Locate the cell with the specified text and output its (X, Y) center coordinate. 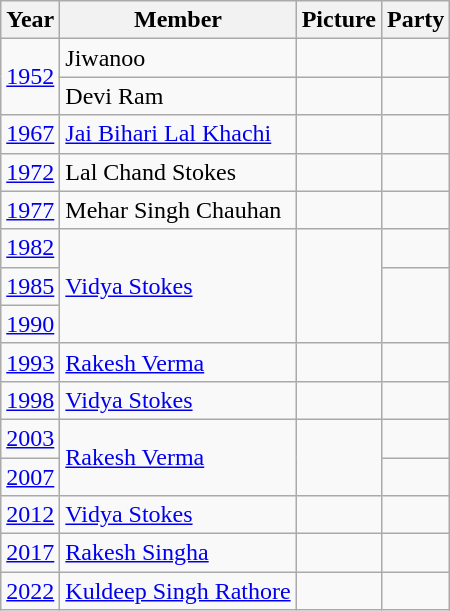
Party (415, 20)
2017 (30, 553)
Jai Bihari Lal Khachi (178, 134)
Mehar Singh Chauhan (178, 210)
Picture (338, 20)
Member (178, 20)
Jiwanoo (178, 58)
1972 (30, 172)
1977 (30, 210)
2003 (30, 438)
Year (30, 20)
1967 (30, 134)
1993 (30, 362)
2012 (30, 515)
2022 (30, 591)
1998 (30, 400)
Devi Ram (178, 96)
1952 (30, 77)
Lal Chand Stokes (178, 172)
1982 (30, 248)
Kuldeep Singh Rathore (178, 591)
2007 (30, 477)
1985 (30, 286)
1990 (30, 324)
Rakesh Singha (178, 553)
